Scan for the cell matching the given text and deliver its [X, Y] coordinate at center. 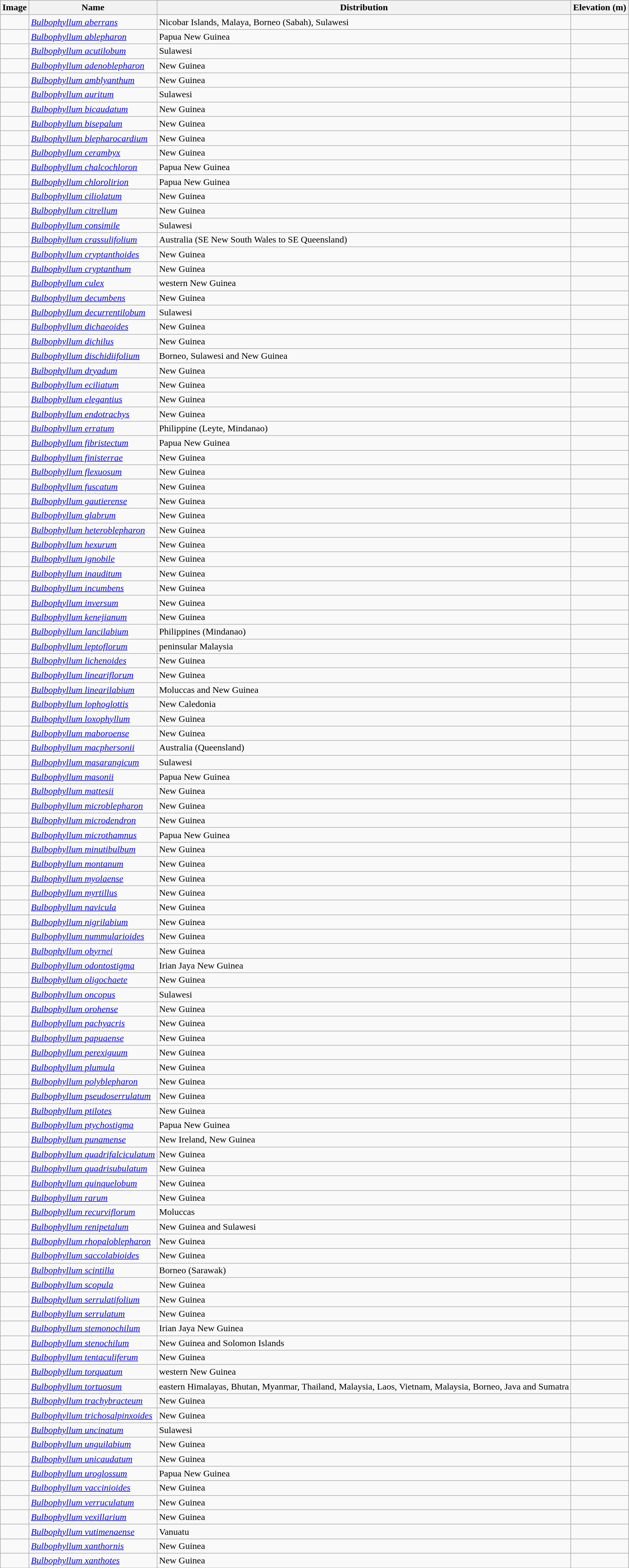
Bulbophyllum lancilabium [93, 631]
Bulbophyllum decumbens [93, 298]
Bulbophyllum chlorolirion [93, 182]
Bulbophyllum odontostigma [93, 966]
Bulbophyllum citrellum [93, 211]
Bulbophyllum culex [93, 283]
Bulbophyllum oncopus [93, 994]
eastern Himalayas, Bhutan, Myanmar, Thailand, Malaysia, Laos, Vietnam, Malaysia, Borneo, Java and Sumatra [364, 1386]
Bulbophyllum blepharocardium [93, 138]
Bulbophyllum myrtillus [93, 893]
New Guinea and Sulawesi [364, 1227]
Bulbophyllum quadrisubulatum [93, 1169]
Bulbophyllum hexurum [93, 545]
Bulbophyllum rarum [93, 1198]
Bulbophyllum xanthornis [93, 1546]
Bulbophyllum bisepalum [93, 124]
New Ireland, New Guinea [364, 1140]
Bulbophyllum lichenoides [93, 661]
Bulbophyllum punamense [93, 1140]
Bulbophyllum gautierense [93, 501]
Bulbophyllum perexiguum [93, 1052]
Bulbophyllum fibristectum [93, 443]
Bulbophyllum cryptanthoides [93, 254]
Bulbophyllum flexuosum [93, 472]
Bulbophyllum unguilabium [93, 1444]
Bulbophyllum obyrnei [93, 951]
Bulbophyllum trachybracteum [93, 1401]
Philippines (Mindanao) [364, 631]
Borneo, Sulawesi and New Guinea [364, 356]
Bulbophyllum pachyacris [93, 1023]
Bulbophyllum tortuosum [93, 1386]
Distribution [364, 8]
Bulbophyllum ignobile [93, 559]
Bulbophyllum erratum [93, 429]
Bulbophyllum unicaudatum [93, 1459]
Bulbophyllum inauditum [93, 574]
Bulbophyllum leptoflorum [93, 646]
Bulbophyllum maboroense [93, 733]
Name [93, 8]
Bulbophyllum trichosalpinxoides [93, 1415]
Bulbophyllum papuaense [93, 1038]
Bulbophyllum dichilus [93, 341]
Bulbophyllum tentaculiferum [93, 1358]
Bulbophyllum chalcochloron [93, 167]
Nicobar Islands, Malaya, Borneo (Sabah), Sulawesi [364, 22]
Bulbophyllum amblyanthum [93, 80]
Elevation (m) [600, 8]
Bulbophyllum uroglossum [93, 1473]
Bulbophyllum oligochaete [93, 980]
Image [14, 8]
Bulbophyllum aberrans [93, 22]
Bulbophyllum vaccinioides [93, 1488]
Bulbophyllum finisterrae [93, 458]
Bulbophyllum nummularioides [93, 937]
Bulbophyllum dichaeoides [93, 327]
Bulbophyllum linearilabium [93, 690]
Moluccas and New Guinea [364, 690]
Bulbophyllum vexillarium [93, 1517]
Bulbophyllum quadrifalciculatum [93, 1154]
Bulbophyllum glabrum [93, 516]
Bulbophyllum pseudoserrulatum [93, 1096]
Bulbophyllum elegantius [93, 399]
Bulbophyllum vutimenaense [93, 1531]
Bulbophyllum incumbens [93, 588]
New Caledonia [364, 704]
Borneo (Sarawak) [364, 1270]
Bulbophyllum cerambyx [93, 153]
Bulbophyllum masonii [93, 777]
Bulbophyllum stenochilum [93, 1343]
Bulbophyllum myolaense [93, 878]
Bulbophyllum torquatum [93, 1372]
Bulbophyllum endotrachys [93, 414]
Bulbophyllum fuscatum [93, 487]
Australia (SE New South Wales to SE Queensland) [364, 240]
Bulbophyllum microdendron [93, 820]
Bulbophyllum nigrilabium [93, 922]
Bulbophyllum quinquelobum [93, 1183]
Bulbophyllum bicaudatum [93, 109]
Bulbophyllum xanthotes [93, 1560]
Bulbophyllum verruculatum [93, 1502]
Bulbophyllum recurviflorum [93, 1212]
Bulbophyllum ablepharon [93, 37]
Bulbophyllum stemonochilum [93, 1328]
Bulbophyllum microthamnus [93, 835]
Bulbophyllum lineariflorum [93, 675]
Bulbophyllum ptychostigma [93, 1125]
Australia (Queensland) [364, 748]
Bulbophyllum scintilla [93, 1270]
New Guinea and Solomon Islands [364, 1343]
Bulbophyllum dryadum [93, 370]
Philippine (Leyte, Mindanao) [364, 429]
Bulbophyllum serrulatum [93, 1314]
Bulbophyllum orohense [93, 1009]
Bulbophyllum scopula [93, 1285]
Bulbophyllum renipetalum [93, 1227]
Bulbophyllum adenoblepharon [93, 66]
Bulbophyllum minutibulbum [93, 849]
Bulbophyllum lophoglottis [93, 704]
Bulbophyllum ciliolatum [93, 196]
Bulbophyllum rhopaloblepharon [93, 1241]
Bulbophyllum cryptanthum [93, 269]
Bulbophyllum inversum [93, 602]
Bulbophyllum macphersonii [93, 748]
Bulbophyllum kenejianum [93, 617]
Bulbophyllum microblepharon [93, 806]
Bulbophyllum uncinatum [93, 1430]
peninsular Malaysia [364, 646]
Vanuatu [364, 1531]
Bulbophyllum mattesii [93, 791]
Bulbophyllum plumula [93, 1067]
Bulbophyllum eciliatum [93, 385]
Bulbophyllum acutilobum [93, 51]
Bulbophyllum serrulatifolium [93, 1299]
Bulbophyllum auritum [93, 95]
Bulbophyllum masarangicum [93, 762]
Bulbophyllum dischidiifolium [93, 356]
Moluccas [364, 1212]
Bulbophyllum saccolabioides [93, 1256]
Bulbophyllum ptilotes [93, 1111]
Bulbophyllum decurrentilobum [93, 312]
Bulbophyllum consimile [93, 225]
Bulbophyllum montanum [93, 864]
Bulbophyllum loxophyllum [93, 719]
Bulbophyllum crassulifolium [93, 240]
Bulbophyllum navicula [93, 908]
Bulbophyllum polyblepharon [93, 1081]
Bulbophyllum heteroblepharon [93, 530]
